Detect which cell encompasses the target text, then output its [X, Y] center coordinate. 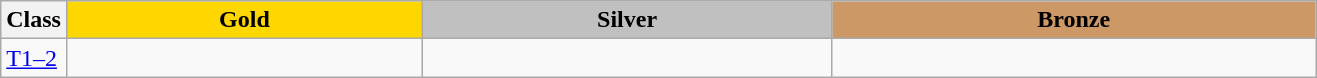
Bronze [1074, 20]
Silver [626, 20]
Gold [244, 20]
Class [34, 20]
T1–2 [34, 58]
